Identify which cell holds the provided text, then report its [X, Y] central coordinate. 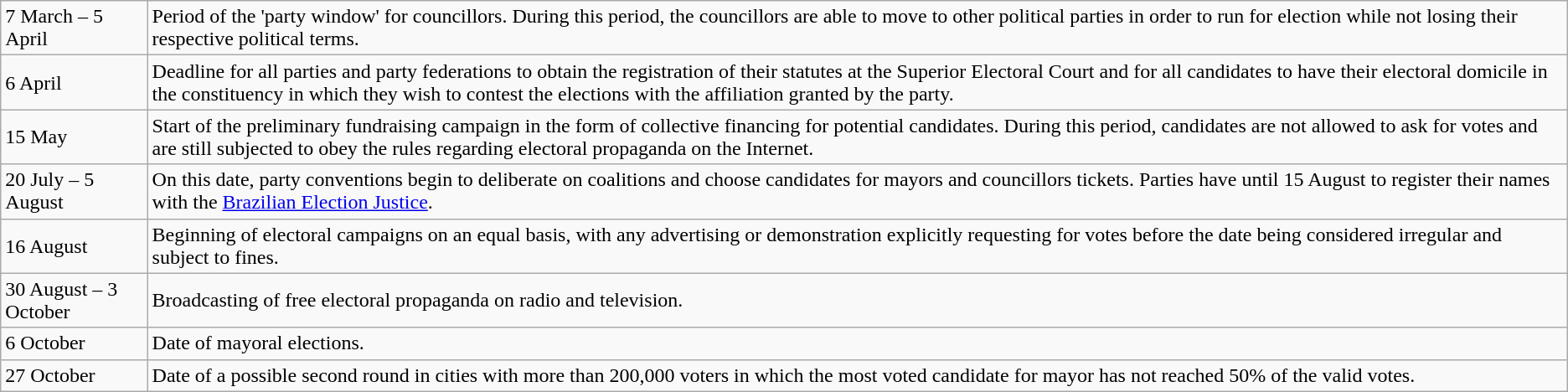
Broadcasting of free electoral propaganda on radio and television. [858, 300]
6 April [74, 82]
6 October [74, 343]
20 July – 5 August [74, 191]
27 October [74, 375]
Date of mayoral elections. [858, 343]
30 August – 3 October [74, 300]
15 May [74, 137]
7 March – 5 April [74, 28]
16 August [74, 246]
